Provide the (x, y) coordinate of the cell's center where the given text is located.  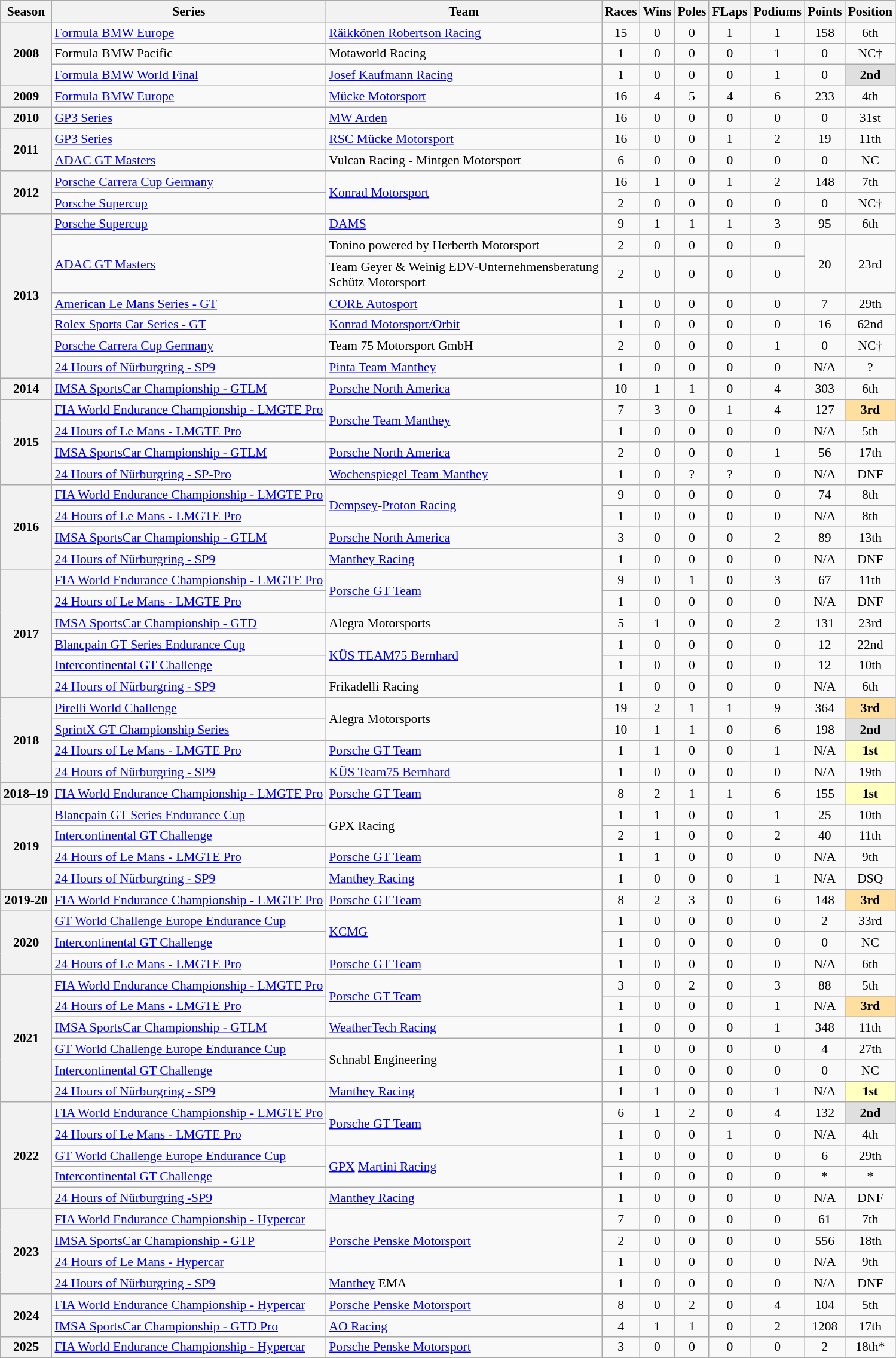
RSC Mücke Motorsport (464, 139)
Team 75 Motorsport GmbH (464, 346)
FLaps (729, 11)
2011 (26, 149)
2017 (26, 634)
Pinta Team Manthey (464, 368)
SprintX GT Championship Series (189, 730)
Points (825, 11)
IMSA SportsCar Championship - GTD (189, 623)
364 (825, 709)
18th (870, 1241)
25 (825, 815)
2020 (26, 942)
Team (464, 11)
IMSA SportsCar Championship - GTD Pro (189, 1326)
Races (621, 11)
88 (825, 985)
Konrad Motorsport (464, 193)
MW Arden (464, 118)
40 (825, 836)
Josef Kaufmann Racing (464, 75)
33rd (870, 921)
DSQ (870, 879)
2019-20 (26, 900)
56 (825, 453)
2021 (26, 1039)
22nd (870, 645)
19th (870, 773)
2013 (26, 295)
KÜS TEAM75 Bernhard (464, 655)
556 (825, 1241)
67 (825, 581)
Series (189, 11)
24 Hours of Nürburgring - SP-Pro (189, 474)
KCMG (464, 932)
Räikkönen Robertson Racing (464, 33)
303 (825, 389)
2010 (26, 118)
Manthey EMA (464, 1284)
GPX Racing (464, 825)
62nd (870, 325)
IMSA SportsCar Championship - GTP (189, 1241)
2015 (26, 442)
2018–19 (26, 794)
Tonino powered by Herberth Motorsport (464, 246)
Formula BMW World Final (189, 75)
127 (825, 410)
American Le Mans Series - GT (189, 304)
2022 (26, 1156)
198 (825, 730)
CORE Autosport (464, 304)
Porsche Team Manthey (464, 421)
233 (825, 97)
2016 (26, 527)
74 (825, 495)
Season (26, 11)
Frikadelli Racing (464, 687)
Position (870, 11)
2019 (26, 847)
2008 (26, 54)
2009 (26, 97)
348 (825, 1028)
155 (825, 794)
2012 (26, 193)
Wochenspiegel Team Manthey (464, 474)
Pirelli World Challenge (189, 709)
31st (870, 118)
Wins (658, 11)
2025 (26, 1347)
WeatherTech Racing (464, 1028)
Rolex Sports Car Series - GT (189, 325)
Motaworld Racing (464, 54)
24 Hours of Nürburgring -SP9 (189, 1198)
Dempsey-Proton Racing (464, 506)
Schnabl Engineering (464, 1060)
Konrad Motorsport/Orbit (464, 325)
15 (621, 33)
104 (825, 1305)
95 (825, 224)
24 Hours of Le Mans - Hypercar (189, 1262)
2023 (26, 1252)
DAMS (464, 224)
Mücke Motorsport (464, 97)
2024 (26, 1316)
27th (870, 1049)
2014 (26, 389)
GPX Martini Racing (464, 1166)
13th (870, 538)
132 (825, 1113)
131 (825, 623)
20 (825, 264)
AO Racing (464, 1326)
89 (825, 538)
158 (825, 33)
1208 (825, 1326)
Formula BMW Pacific (189, 54)
Vulcan Racing - Mintgen Motorsport (464, 161)
Team Geyer & Weinig EDV-UnternehmensberatungSchütz Motorsport (464, 275)
2018 (26, 740)
Podiums (777, 11)
61 (825, 1220)
18th* (870, 1347)
KÜS Team75 Bernhard (464, 773)
Poles (692, 11)
